Detect which cell encompasses the target text, then output its [X, Y] center coordinate. 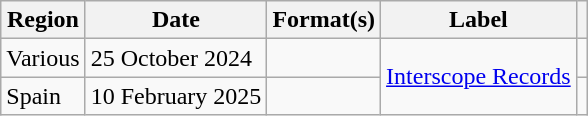
Spain [43, 96]
Format(s) [324, 20]
Label [479, 20]
Date [176, 20]
Interscope Records [479, 77]
25 October 2024 [176, 58]
Various [43, 58]
Region [43, 20]
10 February 2025 [176, 96]
